Detect which cell encompasses the target text, then output its [x, y] center coordinate. 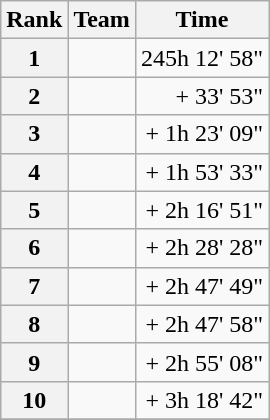
+ 1h 53' 33" [202, 172]
5 [34, 210]
245h 12' 58" [202, 58]
Team [102, 20]
10 [34, 400]
4 [34, 172]
Time [202, 20]
9 [34, 362]
2 [34, 96]
+ 2h 16' 51" [202, 210]
+ 2h 47' 58" [202, 324]
+ 2h 28' 28" [202, 248]
8 [34, 324]
6 [34, 248]
1 [34, 58]
Rank [34, 20]
+ 3h 18' 42" [202, 400]
+ 2h 55' 08" [202, 362]
3 [34, 134]
+ 33' 53" [202, 96]
+ 1h 23' 09" [202, 134]
+ 2h 47' 49" [202, 286]
7 [34, 286]
